Locate the cell with the specified text and output its [x, y] center coordinate. 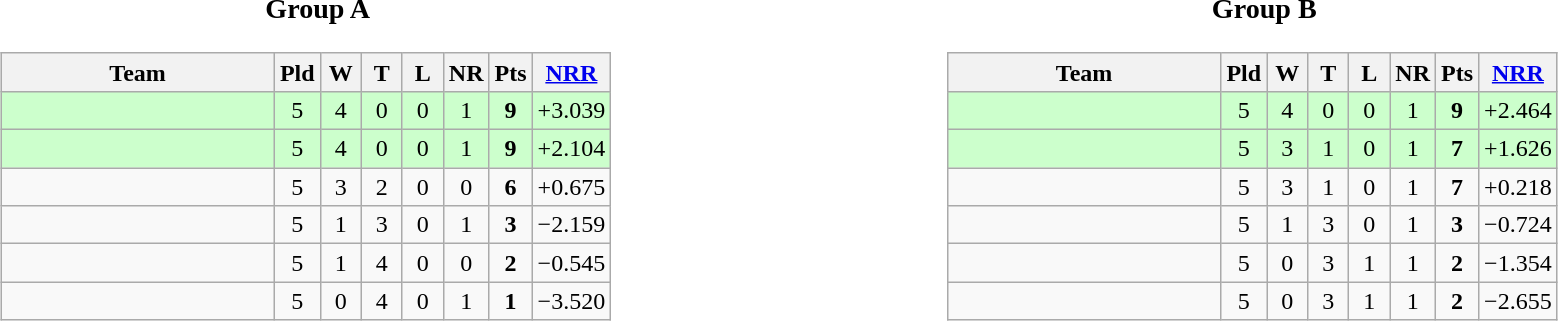
−0.545 [572, 263]
+2.464 [1518, 110]
−2.655 [1518, 301]
+0.218 [1518, 187]
−0.724 [1518, 225]
+1.626 [1518, 149]
−3.520 [572, 301]
−2.159 [572, 225]
+0.675 [572, 187]
+2.104 [572, 149]
+3.039 [572, 110]
6 [510, 187]
−1.354 [1518, 263]
